Extract the (X, Y) coordinate from the center of the cell holding the provided text.  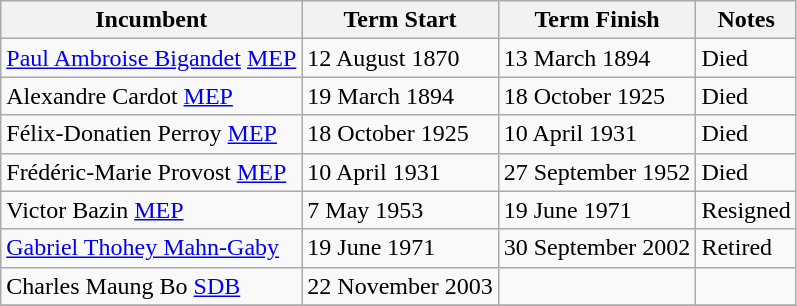
Resigned (746, 210)
7 May 1953 (400, 210)
Félix-Donatien Perroy MEP (152, 134)
12 August 1870 (400, 58)
Charles Maung Bo SDB (152, 286)
27 September 1952 (597, 172)
Alexandre Cardot MEP (152, 96)
19 March 1894 (400, 96)
22 November 2003 (400, 286)
Victor Bazin MEP (152, 210)
Term Start (400, 20)
Gabriel Thohey Mahn-Gaby (152, 248)
Incumbent (152, 20)
Term Finish (597, 20)
Notes (746, 20)
13 March 1894 (597, 58)
Frédéric-Marie Provost MEP (152, 172)
Retired (746, 248)
30 September 2002 (597, 248)
Paul Ambroise Bigandet MEP (152, 58)
